For the text-containing cell, return its midpoint in (X, Y) coordinate format. 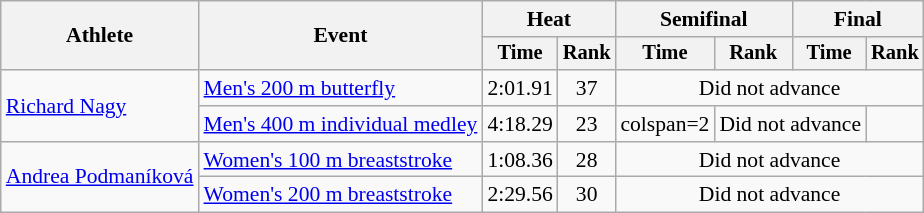
4:18.29 (520, 124)
23 (587, 124)
28 (587, 160)
2:29.56 (520, 195)
Final (858, 19)
2:01.91 (520, 88)
Heat (548, 19)
Men's 400 m individual medley (341, 124)
Semifinal (704, 19)
37 (587, 88)
Athlete (100, 36)
colspan=2 (664, 124)
Richard Nagy (100, 106)
Men's 200 m butterfly (341, 88)
1:08.36 (520, 160)
Andrea Podmaníková (100, 178)
Women's 100 m breaststroke (341, 160)
Women's 200 m breaststroke (341, 195)
Event (341, 36)
30 (587, 195)
